Locate the cell with the specified text and output its [X, Y] center coordinate. 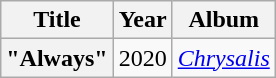
Title [57, 20]
Chrysalis [224, 58]
2020 [142, 58]
Year [142, 20]
"Always" [57, 58]
Album [224, 20]
